Locate the cell with the specified text and output its [x, y] center coordinate. 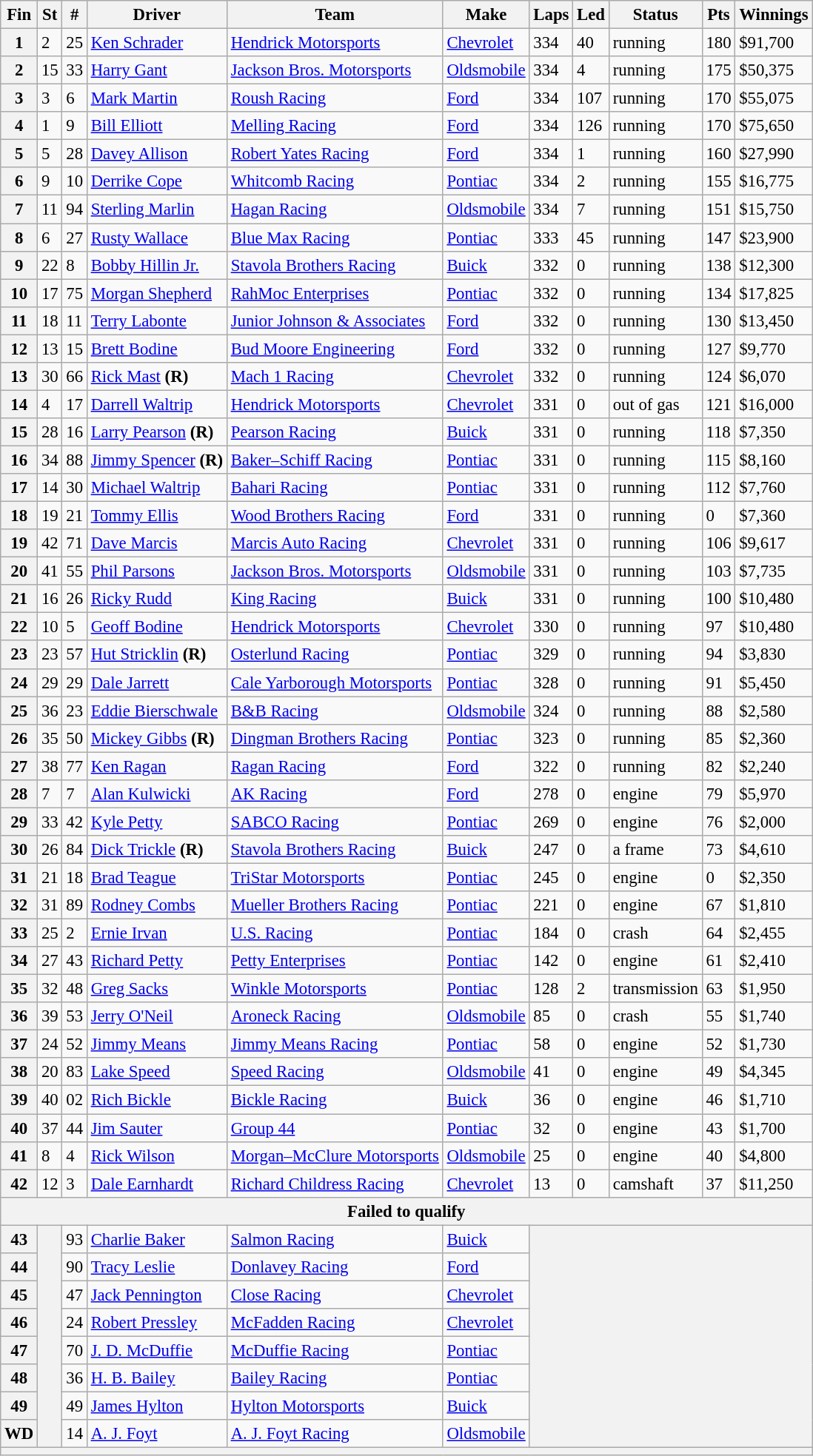
Eddie Bierschwale [157, 711]
Bahari Racing [335, 488]
Bailey Racing [335, 1378]
269 [551, 822]
$7,350 [774, 432]
McFadden Racing [335, 1323]
$1,730 [774, 1044]
71 [74, 543]
$5,450 [774, 682]
Brad Teague [157, 877]
Rich Bickle [157, 1100]
$11,250 [774, 1184]
138 [718, 265]
Tracy Leslie [157, 1267]
221 [551, 905]
Rusty Wallace [157, 238]
H. B. Bailey [157, 1378]
121 [718, 404]
$13,450 [774, 321]
Morgan–McClure Motorsports [335, 1155]
328 [551, 682]
$7,360 [774, 516]
Derrike Cope [157, 181]
Dick Trickle (R) [157, 850]
75 [74, 293]
$4,345 [774, 1073]
Rodney Combs [157, 905]
Laps [551, 15]
Jimmy Spencer (R) [157, 460]
$23,900 [774, 238]
Richard Childress Racing [335, 1184]
$75,650 [774, 126]
Bill Elliott [157, 126]
Baker–Schiff Racing [335, 460]
$12,300 [774, 265]
130 [718, 321]
73 [718, 850]
329 [551, 655]
112 [718, 488]
184 [551, 933]
322 [551, 766]
Pts [718, 15]
$17,825 [774, 293]
Failed to qualify [406, 1211]
RahMoc Enterprises [335, 293]
84 [74, 850]
53 [74, 1016]
Winkle Motorsports [335, 989]
out of gas [655, 404]
Cale Yarborough Motorsports [335, 682]
AK Racing [335, 794]
89 [74, 905]
Ken Ragan [157, 766]
Fin [19, 15]
Ragan Racing [335, 766]
$2,350 [774, 877]
247 [551, 850]
$1,740 [774, 1016]
Geoff Bodine [157, 627]
$5,970 [774, 794]
58 [551, 1044]
Salmon Racing [335, 1239]
134 [718, 293]
Speed Racing [335, 1073]
Wood Brothers Racing [335, 516]
147 [718, 238]
83 [74, 1073]
Dale Earnhardt [157, 1184]
Donlavey Racing [335, 1267]
$16,775 [774, 181]
Winnings [774, 15]
a frame [655, 850]
$1,810 [774, 905]
91 [718, 682]
$1,700 [774, 1128]
330 [551, 627]
$8,160 [774, 460]
# [74, 15]
Blue Max Racing [335, 238]
Mickey Gibbs (R) [157, 738]
118 [718, 432]
Bud Moore Engineering [335, 349]
Pearson Racing [335, 432]
St [50, 15]
Dingman Brothers Racing [335, 738]
Phil Parsons [157, 571]
324 [551, 711]
Roush Racing [335, 98]
B&B Racing [335, 711]
Charlie Baker [157, 1239]
Lake Speed [157, 1073]
Alan Kulwicki [157, 794]
76 [718, 822]
63 [718, 989]
Petty Enterprises [335, 961]
$2,240 [774, 766]
$3,830 [774, 655]
103 [718, 571]
61 [718, 961]
Hylton Motorsports [335, 1406]
Osterlund Racing [335, 655]
Tommy Ellis [157, 516]
128 [551, 989]
333 [551, 238]
Larry Pearson (R) [157, 432]
97 [718, 627]
Robert Pressley [157, 1323]
J. D. McDuffie [157, 1350]
245 [551, 877]
100 [718, 599]
67 [718, 905]
Robert Yates Racing [335, 154]
Rick Mast (R) [157, 377]
77 [74, 766]
WD [19, 1434]
Morgan Shepherd [157, 293]
camshaft [655, 1184]
Junior Johnson & Associates [335, 321]
$6,070 [774, 377]
Ernie Irvan [157, 933]
Ken Schrader [157, 43]
Bobby Hillin Jr. [157, 265]
Driver [157, 15]
$91,700 [774, 43]
Brett Bodine [157, 349]
175 [718, 70]
$15,750 [774, 209]
Harry Gant [157, 70]
$2,410 [774, 961]
50 [74, 738]
Jack Pennington [157, 1295]
$4,610 [774, 850]
$55,075 [774, 98]
Hut Stricklin (R) [157, 655]
90 [74, 1267]
$1,710 [774, 1100]
$2,360 [774, 738]
151 [718, 209]
115 [718, 460]
$2,455 [774, 933]
278 [551, 794]
Led [591, 15]
Melling Racing [335, 126]
transmission [655, 989]
Aroneck Racing [335, 1016]
A. J. Foyt Racing [335, 1434]
U.S. Racing [335, 933]
Bickle Racing [335, 1100]
Michael Waltrip [157, 488]
82 [718, 766]
McDuffie Racing [335, 1350]
Mach 1 Racing [335, 377]
Dave Marcis [157, 543]
$7,735 [774, 571]
SABCO Racing [335, 822]
$2,580 [774, 711]
$1,950 [774, 989]
Status [655, 15]
66 [74, 377]
A. J. Foyt [157, 1434]
$16,000 [774, 404]
124 [718, 377]
79 [718, 794]
Rick Wilson [157, 1155]
$4,800 [774, 1155]
160 [718, 154]
TriStar Motorsports [335, 877]
93 [74, 1239]
Close Racing [335, 1295]
$7,760 [774, 488]
Darrell Waltrip [157, 404]
$50,375 [774, 70]
155 [718, 181]
James Hylton [157, 1406]
142 [551, 961]
106 [718, 543]
Greg Sacks [157, 989]
Jerry O'Neil [157, 1016]
Jimmy Means Racing [335, 1044]
Sterling Marlin [157, 209]
126 [591, 126]
02 [74, 1100]
70 [74, 1350]
Dale Jarrett [157, 682]
Whitcomb Racing [335, 181]
Kyle Petty [157, 822]
$9,770 [774, 349]
323 [551, 738]
Group 44 [335, 1128]
Team [335, 15]
Terry Labonte [157, 321]
Jim Sauter [157, 1128]
King Racing [335, 599]
Jimmy Means [157, 1044]
180 [718, 43]
Mueller Brothers Racing [335, 905]
Ricky Rudd [157, 599]
$9,617 [774, 543]
Make [486, 15]
Davey Allison [157, 154]
57 [74, 655]
Mark Martin [157, 98]
Hagan Racing [335, 209]
64 [718, 933]
Richard Petty [157, 961]
107 [591, 98]
$27,990 [774, 154]
$2,000 [774, 822]
Marcis Auto Racing [335, 543]
127 [718, 349]
